Find where the given text appears and provide that cell's center as [x, y] coordinate. 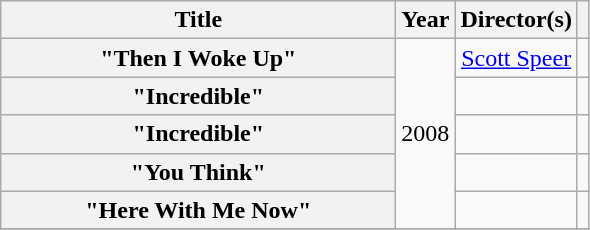
Director(s) [516, 20]
"You Think" [198, 172]
Title [198, 20]
Scott Speer [516, 58]
"Here With Me Now" [198, 210]
"Then I Woke Up" [198, 58]
Year [426, 20]
2008 [426, 134]
